Capture the cell that displays the provided text and extract its (X, Y) central coordinate. 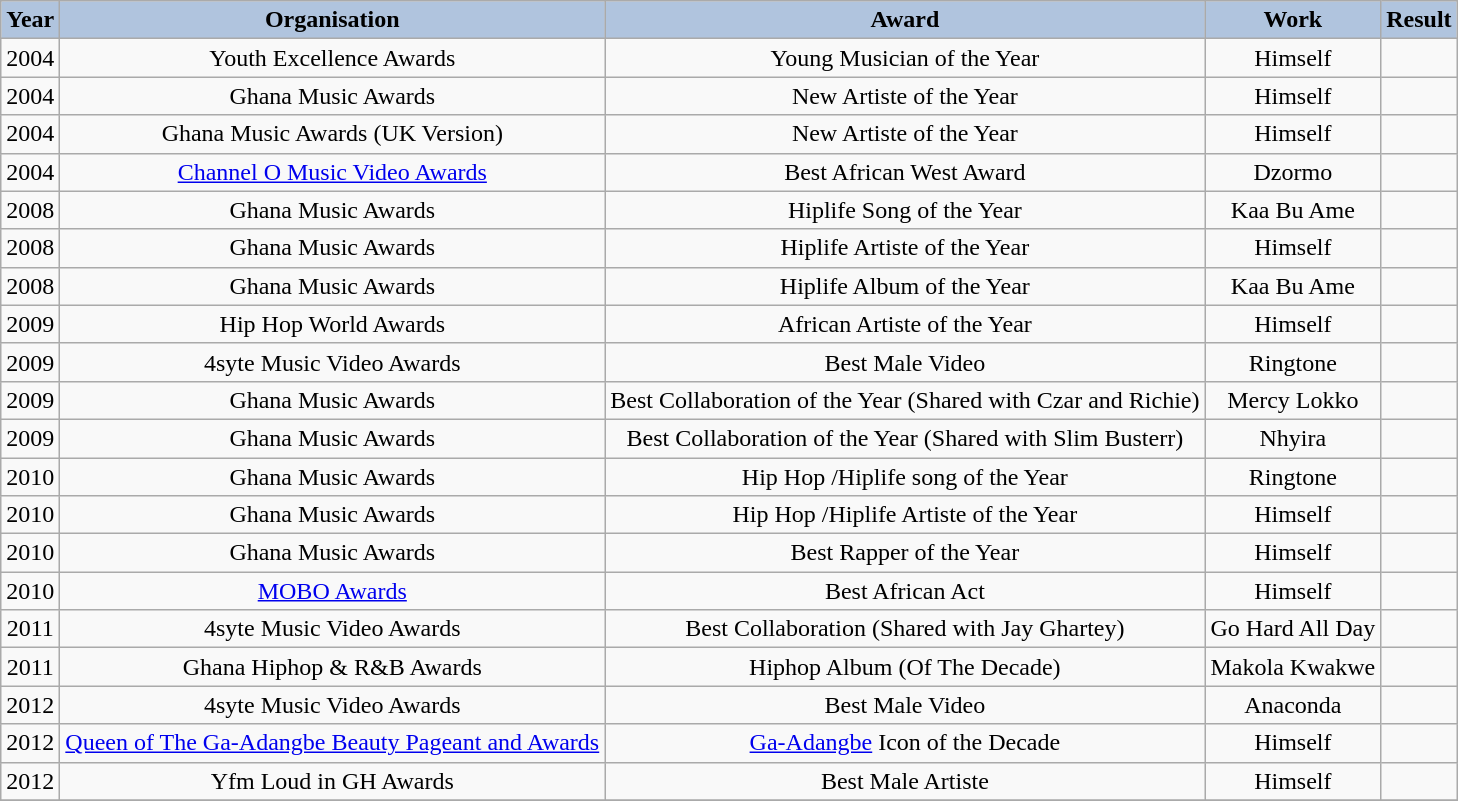
MOBO Awards (332, 591)
Makola Kwakwe (1293, 667)
Youth Excellence Awards (332, 58)
Year (30, 20)
Go Hard All Day (1293, 629)
Hiplife Album of the Year (905, 286)
Hiplife Song of the Year (905, 210)
Mercy Lokko (1293, 400)
Best African Act (905, 591)
African Artiste of the Year (905, 324)
Yfm Loud in GH Awards (332, 781)
Hip Hop World Awards (332, 324)
Hiphop Album (Of The Decade) (905, 667)
Nhyira (1293, 438)
Best Male Artiste (905, 781)
Best Collaboration (Shared with Jay Ghartey) (905, 629)
Award (905, 20)
Result (1419, 20)
Queen of The Ga-Adangbe Beauty Pageant and Awards (332, 743)
Best Collaboration of the Year (Shared with Slim Busterr) (905, 438)
Best Collaboration of the Year (Shared with Czar and Richie) (905, 400)
Channel O Music Video Awards (332, 172)
Organisation (332, 20)
Ghana Music Awards (UK Version) (332, 134)
Ga-Adangbe Icon of the Decade (905, 743)
Work (1293, 20)
Young Musician of the Year (905, 58)
Hip Hop /Hiplife song of the Year (905, 477)
Best Rapper of the Year (905, 553)
Dzormo (1293, 172)
Best African West Award (905, 172)
Hip Hop /Hiplife Artiste of the Year (905, 515)
Anaconda (1293, 705)
Hiplife Artiste of the Year (905, 248)
Ghana Hiphop & R&B Awards (332, 667)
